For the text-containing cell, return its midpoint in [x, y] coordinate format. 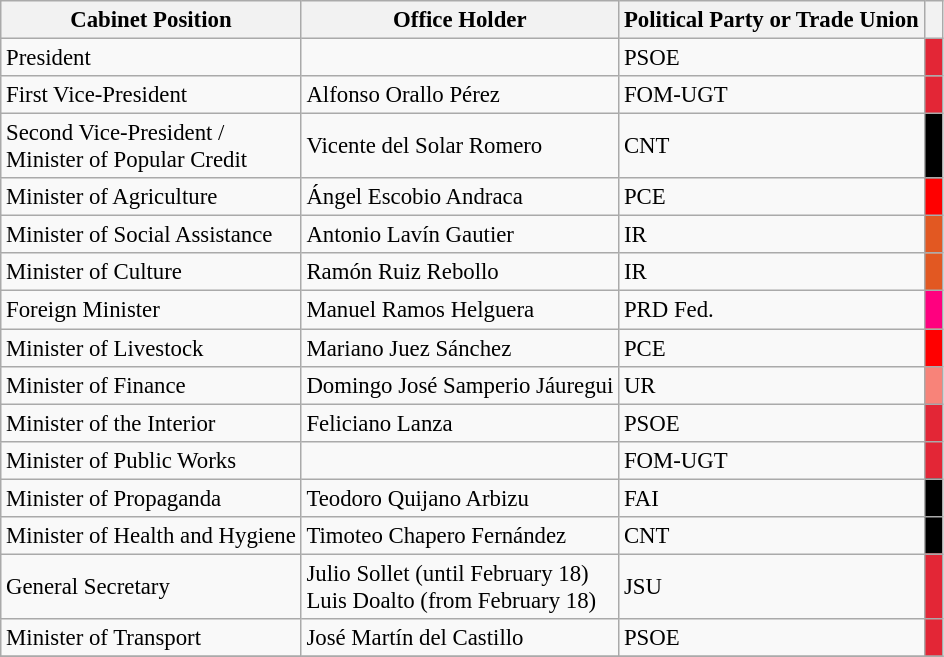
Vicente del Solar Romero [460, 146]
Minister of Culture [151, 273]
Timoteo Chapero Fernández [460, 536]
Domingo José Samperio Jáuregui [460, 385]
Minister of Agriculture [151, 197]
Office Holder [460, 20]
Minister of Propaganda [151, 498]
Feliciano Lanza [460, 423]
Teodoro Quijano Arbizu [460, 498]
Minister of Health and Hygiene [151, 536]
Antonio Lavín Gautier [460, 235]
PRD Fed. [772, 310]
Ángel Escobio Andraca [460, 197]
José Martín del Castillo [460, 638]
General Secretary [151, 586]
Minister of Social Assistance [151, 235]
Ramón Ruiz Rebollo [460, 273]
Second Vice-President /Minister of Popular Credit [151, 146]
President [151, 58]
First Vice-President [151, 95]
Minister of Livestock [151, 348]
Minister of Transport [151, 638]
Foreign Minister [151, 310]
Alfonso Orallo Pérez [460, 95]
Minister of the Interior [151, 423]
Minister of Finance [151, 385]
UR [772, 385]
Julio Sollet (until February 18)Luis Doalto (from February 18) [460, 586]
Manuel Ramos Helguera [460, 310]
Mariano Juez Sánchez [460, 348]
Political Party or Trade Union [772, 20]
Cabinet Position [151, 20]
JSU [772, 586]
Minister of Public Works [151, 460]
FAI [772, 498]
